Return the (x, y) coordinate for the center point of the cell that contains the specified text.  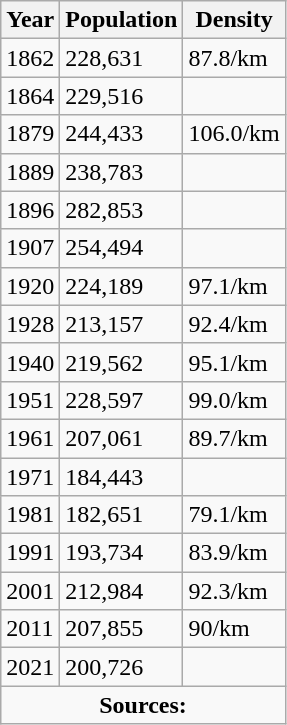
193,734 (122, 553)
254,494 (122, 248)
99.0/km (234, 400)
89.7/km (234, 438)
90/km (234, 629)
79.1/km (234, 515)
2011 (30, 629)
282,853 (122, 210)
1879 (30, 134)
97.1/km (234, 286)
Sources: (144, 705)
207,855 (122, 629)
1951 (30, 400)
184,443 (122, 477)
207,061 (122, 438)
228,597 (122, 400)
Density (234, 20)
1889 (30, 172)
1928 (30, 324)
224,189 (122, 286)
1862 (30, 58)
87.8/km (234, 58)
1920 (30, 286)
Population (122, 20)
219,562 (122, 362)
1961 (30, 438)
213,157 (122, 324)
2001 (30, 591)
92.3/km (234, 591)
1991 (30, 553)
92.4/km (234, 324)
182,651 (122, 515)
200,726 (122, 667)
1907 (30, 248)
1971 (30, 477)
2021 (30, 667)
238,783 (122, 172)
95.1/km (234, 362)
244,433 (122, 134)
229,516 (122, 96)
228,631 (122, 58)
1981 (30, 515)
1896 (30, 210)
106.0/km (234, 134)
83.9/km (234, 553)
212,984 (122, 591)
Year (30, 20)
1940 (30, 362)
1864 (30, 96)
